Scan for the cell matching the given text and deliver its (x, y) coordinate at center. 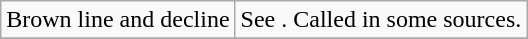
See . Called in some sources. (381, 20)
Brown line and decline (118, 20)
